Provide the (x, y) coordinate of the cell's center where the given text is located.  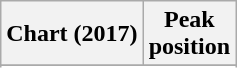
Chart (2017) (72, 34)
Peak position (189, 34)
